For the text-containing cell, return its midpoint in [x, y] coordinate format. 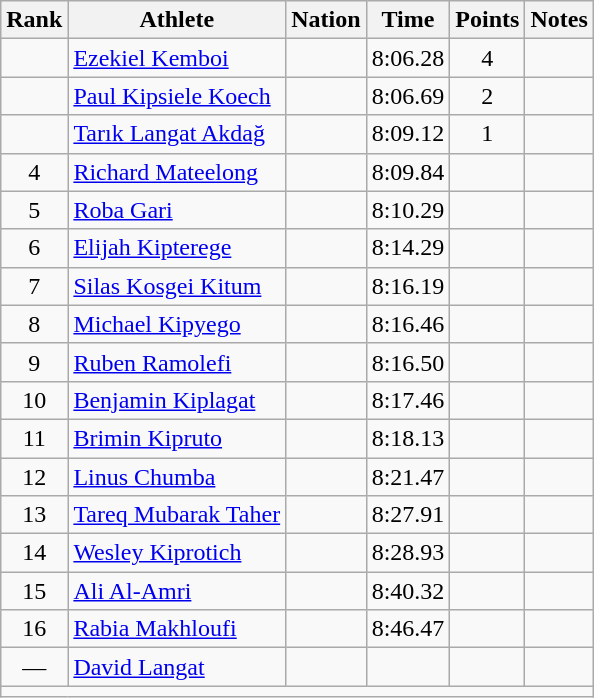
8:14.29 [408, 248]
Benjamin Kiplagat [177, 400]
8:16.19 [408, 286]
8:40.32 [408, 591]
8:28.93 [408, 553]
10 [34, 400]
16 [34, 629]
Athlete [177, 20]
8:10.29 [408, 210]
8:16.50 [408, 362]
14 [34, 553]
5 [34, 210]
11 [34, 438]
Richard Mateelong [177, 172]
12 [34, 477]
8:27.91 [408, 515]
Time [408, 20]
Rabia Makhloufi [177, 629]
8:06.28 [408, 58]
Notes [559, 20]
8:18.13 [408, 438]
8:09.84 [408, 172]
Linus Chumba [177, 477]
Roba Gari [177, 210]
8:46.47 [408, 629]
Points [488, 20]
8:21.47 [408, 477]
7 [34, 286]
8:06.69 [408, 96]
13 [34, 515]
6 [34, 248]
2 [488, 96]
— [34, 667]
Paul Kipsiele Koech [177, 96]
Tarık Langat Akdağ [177, 134]
9 [34, 362]
Wesley Kiprotich [177, 553]
Michael Kipyego [177, 324]
8:17.46 [408, 400]
1 [488, 134]
8:16.46 [408, 324]
Silas Kosgei Kitum [177, 286]
15 [34, 591]
8:09.12 [408, 134]
Ruben Ramolefi [177, 362]
Ezekiel Kemboi [177, 58]
Nation [326, 20]
Brimin Kipruto [177, 438]
David Langat [177, 667]
Ali Al-Amri [177, 591]
Tareq Mubarak Taher [177, 515]
8 [34, 324]
Elijah Kipterege [177, 248]
Rank [34, 20]
